Find where the given text appears and provide that cell's center as [X, Y] coordinate. 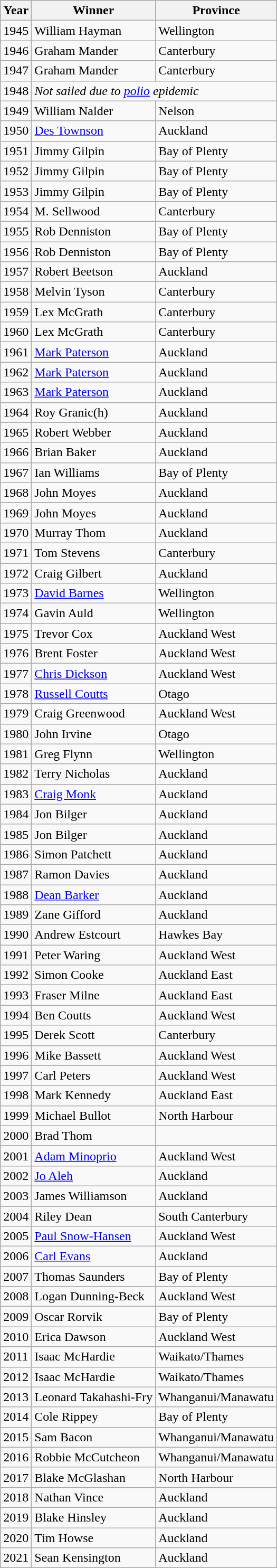
2000 [16, 1136]
Derek Scott [94, 1035]
1990 [16, 935]
Erica Dawson [94, 1337]
2001 [16, 1156]
Paul Snow-Hansen [94, 1236]
1981 [16, 754]
Riley Dean [94, 1216]
2019 [16, 1517]
1978 [16, 694]
1956 [16, 252]
1966 [16, 452]
Cole Rippey [94, 1417]
Not sailed due to polio epidemic [154, 91]
Russell Coutts [94, 694]
M. Sellwood [94, 211]
1951 [16, 151]
1988 [16, 895]
Roy Granic(h) [94, 412]
1989 [16, 915]
1968 [16, 493]
1970 [16, 533]
Carl Peters [94, 1075]
1985 [16, 834]
1947 [16, 71]
Simon Patchett [94, 854]
Terry Nicholas [94, 774]
Thomas Saunders [94, 1277]
1949 [16, 111]
1977 [16, 674]
2002 [16, 1176]
1980 [16, 734]
2010 [16, 1337]
Carl Evans [94, 1257]
2008 [16, 1297]
1994 [16, 1015]
Tom Stevens [94, 553]
1969 [16, 513]
Gavin Auld [94, 613]
1963 [16, 392]
1955 [16, 231]
1952 [16, 171]
Mike Bassett [94, 1055]
Craig Greenwood [94, 714]
Mark Kennedy [94, 1095]
1992 [16, 975]
1945 [16, 31]
William Hayman [94, 31]
Oscar Rorvik [94, 1317]
Winner [94, 11]
Des Townson [94, 131]
1965 [16, 432]
1957 [16, 272]
Brent Foster [94, 654]
1953 [16, 191]
Nelson [216, 111]
2016 [16, 1457]
Greg Flynn [94, 754]
1984 [16, 814]
Logan Dunning-Beck [94, 1297]
Robert Beetson [94, 272]
Ben Coutts [94, 1015]
2020 [16, 1538]
Leonard Takahashi-Fry [94, 1397]
Murray Thom [94, 533]
2005 [16, 1236]
1995 [16, 1035]
Brian Baker [94, 452]
James Williamson [94, 1196]
Tim Howse [94, 1538]
Robbie McCutcheon [94, 1457]
John Irvine [94, 734]
2003 [16, 1196]
Simon Cooke [94, 975]
1948 [16, 91]
2015 [16, 1437]
Sean Kensington [94, 1558]
Adam Minoprio [94, 1156]
Craig Monk [94, 794]
1959 [16, 312]
Ramon Davies [94, 874]
1987 [16, 874]
1958 [16, 292]
David Barnes [94, 593]
1996 [16, 1055]
Michael Bullot [94, 1116]
2021 [16, 1558]
1961 [16, 352]
2012 [16, 1377]
1976 [16, 654]
1962 [16, 372]
Blake McGlashan [94, 1477]
Nathan Vince [94, 1497]
1983 [16, 794]
1982 [16, 774]
2011 [16, 1357]
2014 [16, 1417]
Dean Barker [94, 895]
Sam Bacon [94, 1437]
Trevor Cox [94, 634]
1979 [16, 714]
2006 [16, 1257]
1960 [16, 332]
1993 [16, 995]
1964 [16, 412]
2009 [16, 1317]
2004 [16, 1216]
South Canterbury [216, 1216]
Brad Thom [94, 1136]
Ian Williams [94, 473]
1975 [16, 634]
1950 [16, 131]
2007 [16, 1277]
Robert Webber [94, 432]
2013 [16, 1397]
Melvin Tyson [94, 292]
2017 [16, 1477]
Zane Gifford [94, 915]
Peter Waring [94, 955]
Hawkes Bay [216, 935]
1946 [16, 51]
1954 [16, 211]
1986 [16, 854]
1974 [16, 613]
1997 [16, 1075]
1972 [16, 573]
1967 [16, 473]
Craig Gilbert [94, 573]
Fraser Milne [94, 995]
Jo Aleh [94, 1176]
1999 [16, 1116]
Province [216, 11]
Andrew Estcourt [94, 935]
1998 [16, 1095]
Blake Hinsley [94, 1517]
2018 [16, 1497]
1973 [16, 593]
Chris Dickson [94, 674]
1991 [16, 955]
Year [16, 11]
1971 [16, 553]
William Nalder [94, 111]
